Output the [x, y] coordinate of the center of the cell containing the given text.  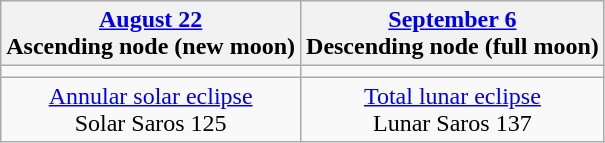
Total lunar eclipseLunar Saros 137 [453, 110]
September 6Descending node (full moon) [453, 34]
Annular solar eclipseSolar Saros 125 [151, 110]
August 22Ascending node (new moon) [151, 34]
